Extract the [x, y] coordinate from the center of the cell holding the provided text.  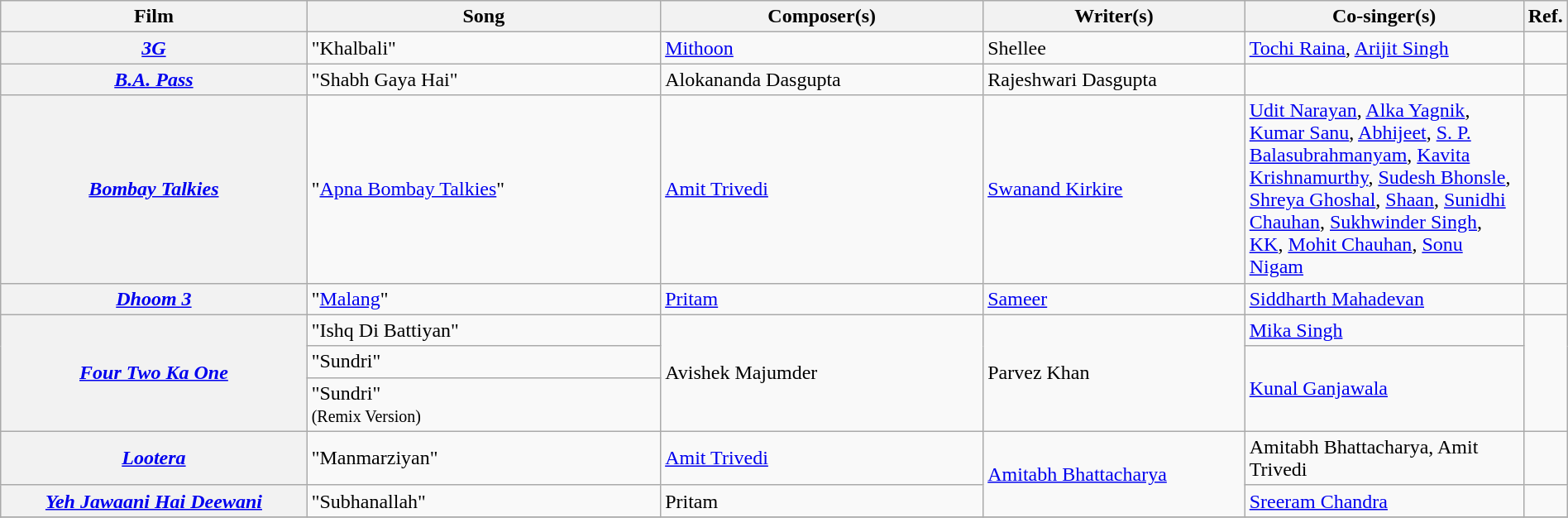
Amitabh Bhattacharya [1114, 473]
Amitabh Bhattacharya, Amit Trivedi [1384, 458]
"Subhanallah" [484, 501]
Co-singer(s) [1384, 17]
Mika Singh [1384, 330]
Swanand Kirkire [1114, 189]
"Ishq Di Battiyan" [484, 330]
Kunal Ganjawala [1384, 389]
Mithoon [822, 48]
Bombay Talkies [154, 189]
"Sundri"(Remix Version) [484, 404]
"Khalbali" [484, 48]
Song [484, 17]
Sameer [1114, 299]
Siddharth Mahadevan [1384, 299]
Avishek Majumder [822, 372]
"Malang" [484, 299]
Ref. [1545, 17]
Four Two Ka One [154, 372]
Composer(s) [822, 17]
Writer(s) [1114, 17]
Film [154, 17]
Tochi Raina, Arijit Singh [1384, 48]
Yeh Jawaani Hai Deewani [154, 501]
3G [154, 48]
Alokananda Dasgupta [822, 79]
"Apna Bombay Talkies" [484, 189]
Lootera [154, 458]
Dhoom 3 [154, 299]
"Manmarziyan" [484, 458]
Parvez Khan [1114, 372]
"Sundri" [484, 362]
Shellee [1114, 48]
"Shabh Gaya Hai" [484, 79]
B.A. Pass [154, 79]
Sreeram Chandra [1384, 501]
Rajeshwari Dasgupta [1114, 79]
